Detect which cell encompasses the target text, then output its (x, y) center coordinate. 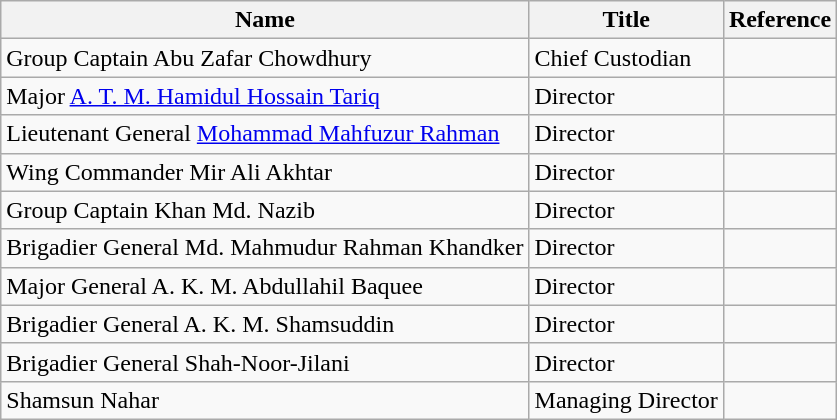
Shamsun Nahar (265, 400)
Managing Director (626, 400)
Name (265, 20)
Group Captain Abu Zafar Chowdhury (265, 58)
Brigadier General Shah-Noor-Jilani (265, 362)
Chief Custodian (626, 58)
Wing Commander Mir Ali Akhtar (265, 172)
Title (626, 20)
Reference (780, 20)
Lieutenant General Mohammad Mahfuzur Rahman (265, 134)
Brigadier General Md. Mahmudur Rahman Khandker (265, 248)
Major General A. K. M. Abdullahil Baquee (265, 286)
Major A. T. M. Hamidul Hossain Tariq (265, 96)
Group Captain Khan Md. Nazib (265, 210)
Brigadier General A. K. M. Shamsuddin (265, 324)
